Identify which cell holds the provided text, then report its (x, y) central coordinate. 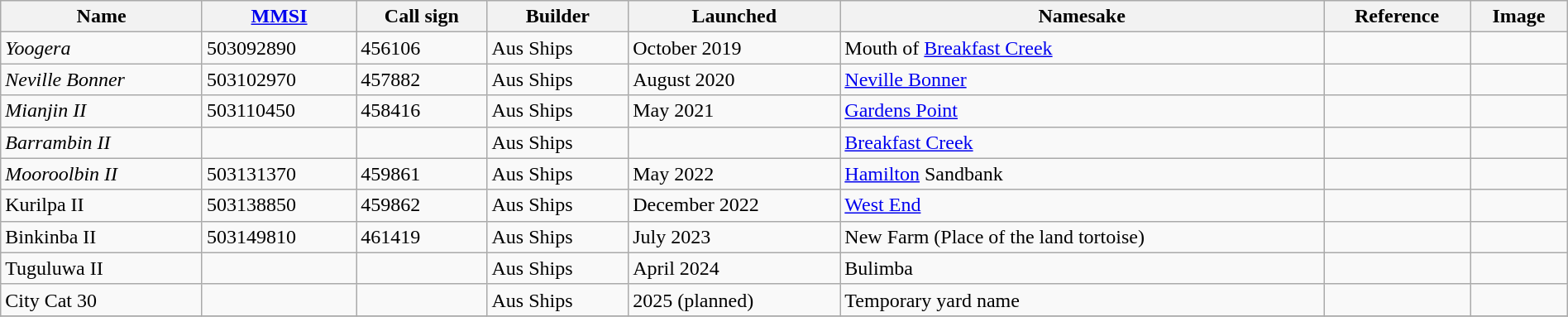
Barrambin II (102, 142)
2025 (planned) (734, 300)
Gardens Point (1082, 111)
503149810 (279, 237)
Builder (557, 17)
459862 (422, 205)
503092890 (279, 48)
Tuguluwa II (102, 268)
October 2019 (734, 48)
December 2022 (734, 205)
July 2023 (734, 237)
Mouth of Breakfast Creek (1082, 48)
City Cat 30 (102, 300)
May 2022 (734, 174)
461419 (422, 237)
459861 (422, 174)
Binkinba II (102, 237)
Kurilpa II (102, 205)
458416 (422, 111)
August 2020 (734, 79)
Hamilton Sandbank (1082, 174)
Name (102, 17)
Launched (734, 17)
503131370 (279, 174)
Image (1519, 17)
Reference (1398, 17)
May 2021 (734, 111)
Temporary yard name (1082, 300)
Bulimba (1082, 268)
Yoogera (102, 48)
April 2024 (734, 268)
456106 (422, 48)
Mianjin II (102, 111)
MMSI (279, 17)
New Farm (Place of the land tortoise) (1082, 237)
503110450 (279, 111)
503138850 (279, 205)
Mooroolbin II (102, 174)
457882 (422, 79)
Call sign (422, 17)
West End (1082, 205)
Breakfast Creek (1082, 142)
503102970 (279, 79)
Namesake (1082, 17)
